Locate the cell with the specified text and output its (X, Y) center coordinate. 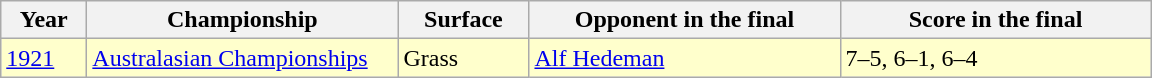
Surface (464, 20)
Australasian Championships (242, 58)
Alf Hedeman (684, 58)
Grass (464, 58)
1921 (44, 58)
Year (44, 20)
Score in the final (996, 20)
Championship (242, 20)
7–5, 6–1, 6–4 (996, 58)
Opponent in the final (684, 20)
